For the text-containing cell, return its midpoint in (X, Y) coordinate format. 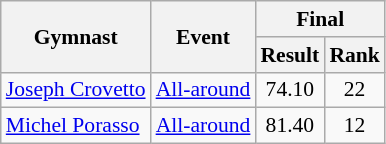
Result (290, 55)
81.40 (290, 126)
22 (354, 90)
Event (204, 36)
Final (320, 19)
Joseph Crovetto (76, 90)
Michel Porasso (76, 126)
74.10 (290, 90)
12 (354, 126)
Rank (354, 55)
Gymnast (76, 36)
